Output the [X, Y] coordinate of the center of the cell containing the given text.  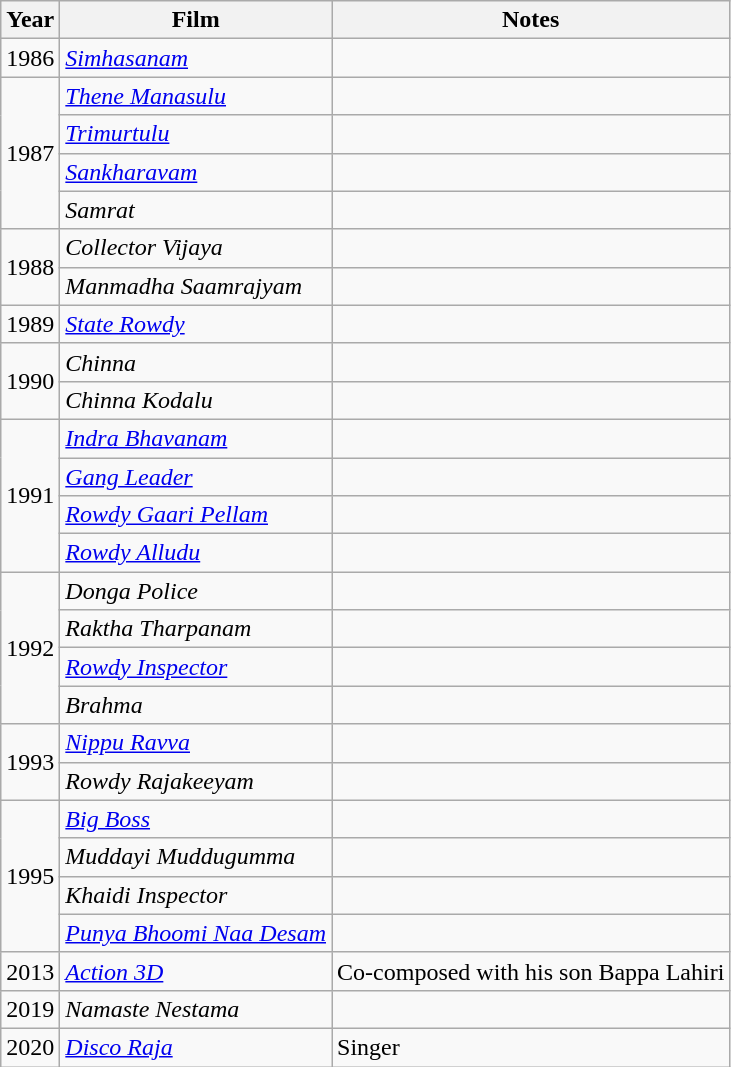
1988 [30, 267]
Nippu Ravva [196, 743]
1987 [30, 153]
1991 [30, 495]
2019 [30, 1009]
Co-composed with his son Bappa Lahiri [531, 971]
2013 [30, 971]
Big Boss [196, 819]
1995 [30, 876]
Raktha Tharpanam [196, 629]
Rowdy Alludu [196, 553]
1990 [30, 381]
Trimurtulu [196, 134]
1992 [30, 648]
1993 [30, 762]
Samrat [196, 210]
Disco Raja [196, 1047]
Indra Bhavanam [196, 438]
Rowdy Rajakeeyam [196, 781]
Sankharavam [196, 172]
1986 [30, 58]
Thene Manasulu [196, 96]
Chinna [196, 362]
Collector Vijaya [196, 248]
Punya Bhoomi Naa Desam [196, 933]
2020 [30, 1047]
Action 3D [196, 971]
Muddayi Muddugumma [196, 857]
Singer [531, 1047]
Brahma [196, 705]
Chinna Kodalu [196, 400]
State Rowdy [196, 324]
Year [30, 20]
Namaste Nestama [196, 1009]
Donga Police [196, 591]
1989 [30, 324]
Gang Leader [196, 477]
Khaidi Inspector [196, 895]
Film [196, 20]
Rowdy Inspector [196, 667]
Notes [531, 20]
Simhasanam [196, 58]
Rowdy Gaari Pellam [196, 515]
Manmadha Saamrajyam [196, 286]
